For the text-containing cell, return its midpoint in (X, Y) coordinate format. 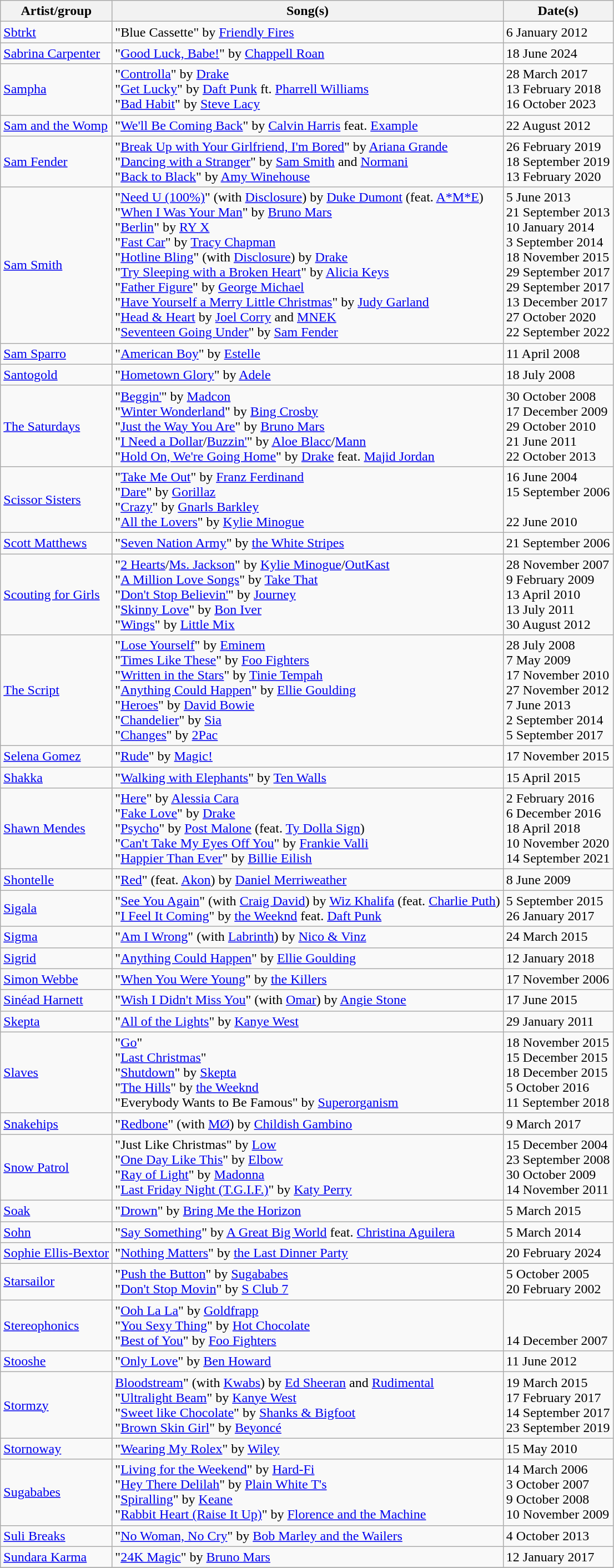
28 November 20079 February 200913 April 201013 July 201130 August 2012 (558, 594)
8 June 2009 (558, 880)
18 November 201515 December 201518 December 20155 October 201611 September 2018 (558, 1072)
15 May 2010 (558, 1449)
"Nothing Matters" by the Last Dinner Party (308, 1253)
14 March 20063 October 20079 October 200810 November 2009 (558, 1492)
"Seven Nation Army" by the White Stripes (308, 543)
Stooshe (57, 1362)
Sohn (57, 1232)
The Script (57, 690)
"Only Love" by Ben Howard (308, 1362)
Scott Matthews (57, 543)
Scouting for Girls (57, 594)
Sinéad Harnett (57, 1000)
Sbtrkt (57, 32)
Sam and the Womp (57, 125)
2 February 20166 December 201618 April 201810 November 202014 September 2021 (558, 829)
12 January 2018 (558, 958)
22 August 2012 (558, 125)
Snakehips (57, 1123)
Shakka (57, 778)
"Walking with Elephants" by Ten Walls (308, 778)
12 January 2017 (558, 1557)
28 March 201713 February 201816 October 2023 (558, 89)
Artist/group (57, 11)
"No Woman, No Cry" by Bob Marley and the Wailers (308, 1536)
26 February 2019 18 September 2019 13 February 2020 (558, 162)
Stormzy (57, 1405)
Date(s) (558, 11)
4 October 2013 (558, 1536)
18 July 2008 (558, 375)
"Blue Cassette" by Friendly Fires (308, 32)
"Wearing My Rolex" by Wiley (308, 1449)
"Anything Could Happen" by Ellie Goulding (308, 958)
19 March 201517 February 201714 September 201723 September 2019 (558, 1405)
Skepta (57, 1021)
Sundara Karma (57, 1557)
"Drown" by Bring Me the Horizon (308, 1211)
"Say Something" by A Great Big World feat. Christina Aguilera (308, 1232)
"Push the Button" by Sugababes "Don't Stop Movin" by S Club 7 (308, 1282)
30 October 2008 17 December 200929 October 201021 June 201122 October 2013 (558, 426)
Slaves (57, 1072)
"Just Like Christmas" by Low "One Day Like This" by Elbow "Ray of Light" by Madonna "Last Friday Night (T.G.I.F.)" by Katy Perry (308, 1167)
9 March 2017 (558, 1123)
15 April 2015 (558, 778)
24 March 2015 (558, 937)
Sigala (57, 908)
Scissor Sisters (57, 500)
"We'll Be Coming Back" by Calvin Harris feat. Example (308, 125)
5 March 2015 (558, 1211)
18 June 2024 (558, 53)
5 September 201526 January 2017 (558, 908)
5 March 2014 (558, 1232)
Suli Breaks (57, 1536)
The Saturdays (57, 426)
"Am I Wrong" (with Labrinth) by Nico & Vinz (308, 937)
28 July 20087 May 2009 17 November 2010 27 November 20127 June 20132 September 20145 September 2017 (558, 690)
6 January 2012 (558, 32)
"Hometown Glory" by Adele (308, 375)
Song(s) (308, 11)
"Controlla" by Drake"Get Lucky" by Daft Punk ft. Pharrell Williams"Bad Habit" by Steve Lacy (308, 89)
"Rude" by Magic! (308, 757)
Sugababes (57, 1492)
Sigrid (57, 958)
Starsailor (57, 1282)
Stornoway (57, 1449)
17 November 2015 (558, 757)
"American Boy" by Estelle (308, 354)
16 June 200415 September 200622 June 2010 (558, 500)
"Break Up with Your Girlfriend, I'm Bored" by Ariana Grande "Dancing with a Stranger" by Sam Smith and Normani "Back to Black" by Amy Winehouse (308, 162)
Sigma (57, 937)
21 September 2006 (558, 543)
"Take Me Out" by Franz Ferdinand "Dare" by Gorillaz"Crazy" by Gnarls Barkley"All the Lovers" by Kylie Minogue (308, 500)
15 December 2004 23 September 2008 30 October 2009 14 November 2011 (558, 1167)
"Good Luck, Babe!" by Chappell Roan (308, 53)
11 June 2012 (558, 1362)
5 October 200520 February 2002 (558, 1282)
Selena Gomez (57, 757)
Sam Sparro (57, 354)
Sampha (57, 89)
"Red" (feat. Akon) by Daniel Merriweather (308, 880)
"Redbone" (with MØ) by Childish Gambino (308, 1123)
Sam Fender (57, 162)
Shawn Mendes (57, 829)
"Ooh La La" by Goldfrapp"You Sexy Thing" by Hot Chocolate"Best of You" by Foo Fighters (308, 1325)
14 December 2007 (558, 1325)
"All of the Lights" by Kanye West (308, 1021)
Sophie Ellis-Bextor (57, 1253)
"See You Again" (with Craig David) by Wiz Khalifa (feat. Charlie Puth)"I Feel It Coming" by the Weeknd feat. Daft Punk (308, 908)
29 January 2011 (558, 1021)
Snow Patrol (57, 1167)
17 June 2015 (558, 1000)
Simon Webbe (57, 979)
Stereophonics (57, 1325)
Soak (57, 1211)
"24K Magic" by Bruno Mars (308, 1557)
11 April 2008 (558, 354)
"Go""Last Christmas""Shutdown" by Skepta"The Hills" by the Weeknd"Everybody Wants to Be Famous" by Superorganism (308, 1072)
Sabrina Carpenter (57, 53)
Sam Smith (57, 265)
17 November 2006 (558, 979)
20 February 2024 (558, 1253)
Santogold (57, 375)
"Wish I Didn't Miss You" (with Omar) by Angie Stone (308, 1000)
Shontelle (57, 880)
"When You Were Young" by the Killers (308, 979)
